For the text-containing cell, return its midpoint in [X, Y] coordinate format. 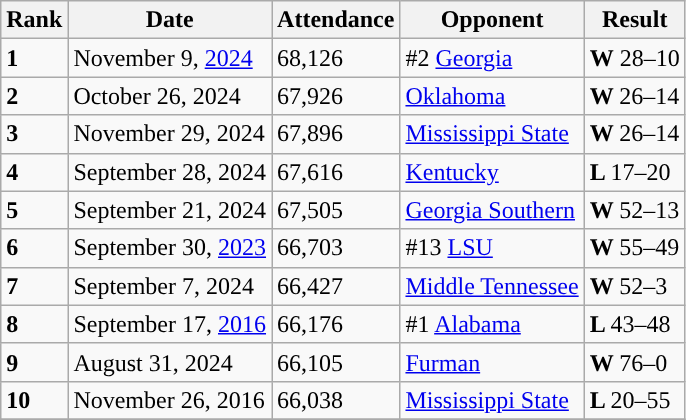
66,427 [336, 286]
November 29, 2024 [170, 134]
W 55–49 [634, 248]
66,703 [336, 248]
L 43–48 [634, 324]
W 28–10 [634, 58]
August 31, 2024 [170, 362]
Attendance [336, 20]
2 [34, 96]
September 17, 2016 [170, 324]
67,616 [336, 172]
Furman [492, 362]
#1 Alabama [492, 324]
9 [34, 362]
W 52–3 [634, 286]
1 [34, 58]
6 [34, 248]
October 26, 2024 [170, 96]
W 52–13 [634, 210]
3 [34, 134]
67,505 [336, 210]
66,176 [336, 324]
67,926 [336, 96]
November 9, 2024 [170, 58]
Rank [34, 20]
10 [34, 400]
5 [34, 210]
Opponent [492, 20]
September 21, 2024 [170, 210]
September 7, 2024 [170, 286]
L 20–55 [634, 400]
66,105 [336, 362]
7 [34, 286]
#13 LSU [492, 248]
Georgia Southern [492, 210]
8 [34, 324]
68,126 [336, 58]
W 76–0 [634, 362]
September 28, 2024 [170, 172]
Oklahoma [492, 96]
#2 Georgia [492, 58]
November 26, 2016 [170, 400]
September 30, 2023 [170, 248]
Date [170, 20]
L 17–20 [634, 172]
4 [34, 172]
Kentucky [492, 172]
Result [634, 20]
Middle Tennessee [492, 286]
67,896 [336, 134]
66,038 [336, 400]
